Pinpoint the cell where the given text exists, returning its (X, Y) midpoint coordinate. 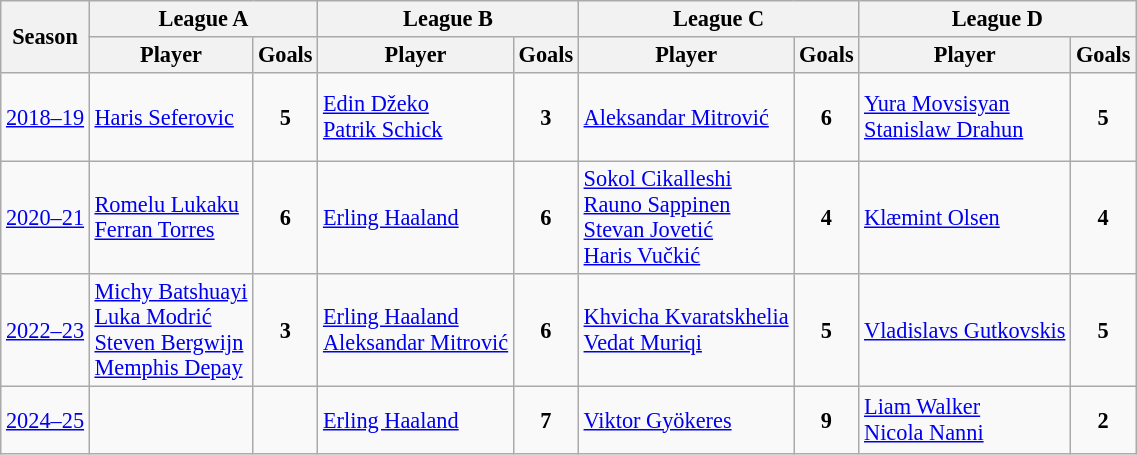
9 (826, 420)
2 (1104, 420)
Yura Movsisyan Stanislaw Drahun (965, 116)
Edin Džeko Patrik Schick (416, 116)
7 (546, 420)
2024–25 (45, 420)
League A (203, 19)
Liam Walker Nicola Nanni (965, 420)
Romelu Lukaku Ferran Torres (171, 218)
Sokol Cikalleshi Rauno Sappinen Stevan Jovetić Haris Vučkić (686, 218)
2020–21 (45, 218)
Haris Seferovic (171, 116)
Erling Haaland Aleksandar Mitrović (416, 330)
Vladislavs Gutkovskis (965, 330)
League C (718, 19)
League D (998, 19)
Khvicha Kvaratskhelia Vedat Muriqi (686, 330)
2022–23 (45, 330)
Season (45, 37)
Klæmint Olsen (965, 218)
Michy Batshuayi Luka Modrić Steven Bergwijn Memphis Depay (171, 330)
2018–19 (45, 116)
Viktor Gyökeres (686, 420)
Aleksandar Mitrović (686, 116)
League B (448, 19)
